Return [X, Y] of the center of cell containing provided text 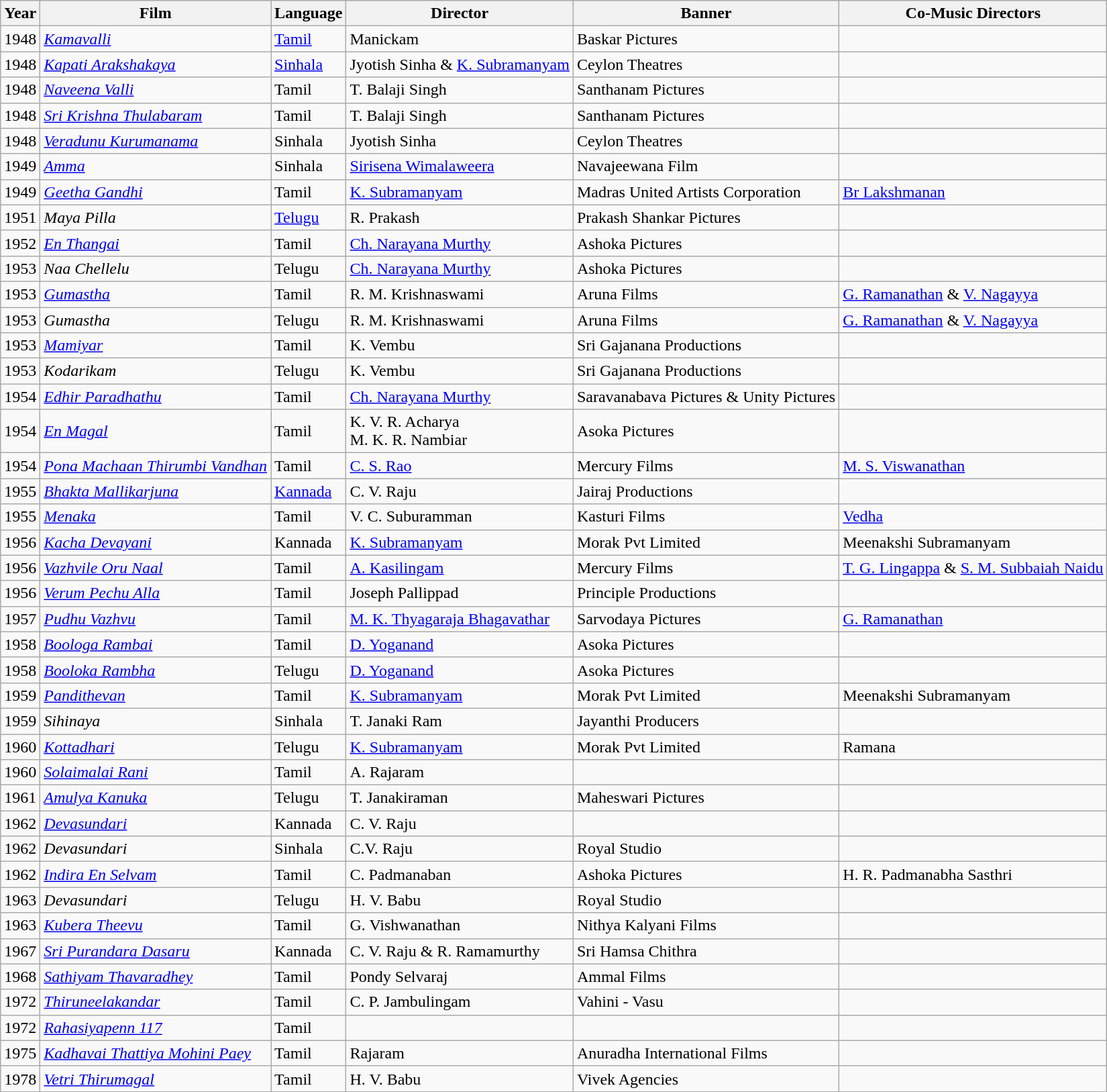
Pona Machaan Thirumbi Vandhan [156, 466]
Geetha Gandhi [156, 192]
Kamavalli [156, 39]
Pandithevan [156, 695]
Banner [706, 13]
Film [156, 13]
Kubera Theevu [156, 926]
En Magal [156, 431]
Baskar Pictures [706, 39]
Verum Pechu Alla [156, 593]
1975 [20, 1053]
Kapati Arakshakaya [156, 64]
Joseph Pallippad [460, 593]
V. C. Suburamman [460, 517]
H. R. Padmanabha Sasthri [973, 875]
Pondy Selvaraj [460, 977]
Sri Hamsa Chithra [706, 951]
Mamiyar [156, 346]
Thiruneelakandar [156, 1002]
1961 [20, 798]
Prakash Shankar Pictures [706, 217]
Nithya Kalyani Films [706, 926]
Edhir Paradhathu [156, 397]
Boologa Rambai [156, 644]
Vazhvile Oru Naal [156, 568]
Vetri Thirumagal [156, 1079]
Principle Productions [706, 593]
Sri Krishna Thulabaram [156, 115]
R. Prakash [460, 217]
Ammal Films [706, 977]
1957 [20, 619]
1951 [20, 217]
Rahasiyapenn 117 [156, 1028]
Rajaram [460, 1053]
Br Lakshmanan [973, 192]
G. Vishwanathan [460, 926]
T. Janakiraman [460, 798]
Navajeewana Film [706, 166]
Jairaj Productions [706, 491]
Year [20, 13]
Manickam [460, 39]
Indira En Selvam [156, 875]
T. G. Lingappa & S. M. Subbaiah Naidu [973, 568]
C. P. Jambulingam [460, 1002]
Amulya Kanuka [156, 798]
Menaka [156, 517]
Bhakta Mallikarjuna [156, 491]
Solaimalai Rani [156, 773]
Sri Purandara Dasaru [156, 951]
Jayanthi Producers [706, 721]
1952 [20, 243]
Vahini - Vasu [706, 1002]
Kodarikam [156, 371]
Kottadhari [156, 747]
1968 [20, 977]
C. S. Rao [460, 466]
Maheswari Pictures [706, 798]
Booloka Rambha [156, 670]
Kacha Devayani [156, 542]
Ramana [973, 747]
C. V. Raju & R. Ramamurthy [460, 951]
Vivek Agencies [706, 1079]
M. K. Thyagaraja Bhagavathar [460, 619]
M. S. Viswanathan [973, 466]
Saravanabava Pictures & Unity Pictures [706, 397]
Madras United Artists Corporation [706, 192]
A. Kasilingam [460, 568]
Naveena Valli [156, 90]
Sarvodaya Pictures [706, 619]
Co-Music Directors [973, 13]
1967 [20, 951]
Pudhu Vazhvu [156, 619]
Vedha [973, 517]
Anuradha International Films [706, 1053]
Amma [156, 166]
C. Padmanaban [460, 875]
A. Rajaram [460, 773]
Language [309, 13]
Sihinaya [156, 721]
T. Janaki Ram [460, 721]
Naa Chellelu [156, 268]
Jyotish Sinha & K. Subramanyam [460, 64]
Maya Pilla [156, 217]
G. Ramanathan [973, 619]
Veradunu Kurumanama [156, 141]
Sirisena Wimalaweera [460, 166]
K. V. R. AcharyaM. K. R. Nambiar [460, 431]
Kasturi Films [706, 517]
Kadhavai Thattiya Mohini Paey [156, 1053]
1978 [20, 1079]
C.V. Raju [460, 849]
En Thangai [156, 243]
Jyotish Sinha [460, 141]
Director [460, 13]
Sathiyam Thavaradhey [156, 977]
